Find where the given text appears and provide that cell's center as (x, y) coordinate. 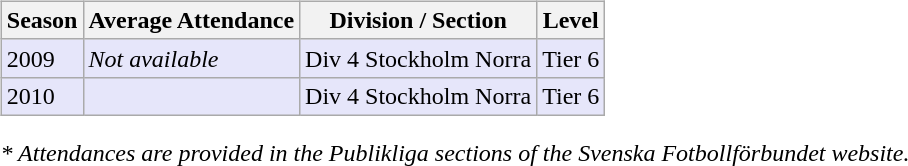
2010 (42, 96)
Average Attendance (192, 20)
Not available (192, 58)
Division / Section (418, 20)
2009 (42, 58)
Season (42, 20)
Level (571, 20)
